Identify which cell holds the provided text, then report its (X, Y) central coordinate. 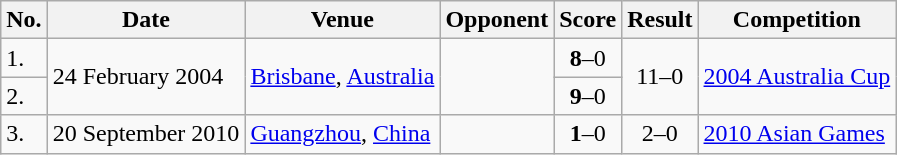
Venue (342, 20)
Brisbane, Australia (342, 77)
9–0 (588, 96)
Competition (797, 20)
Opponent (497, 20)
20 September 2010 (146, 134)
2010 Asian Games (797, 134)
1. (24, 58)
Guangzhou, China (342, 134)
2. (24, 96)
11–0 (660, 77)
1–0 (588, 134)
Date (146, 20)
2–0 (660, 134)
Score (588, 20)
No. (24, 20)
24 February 2004 (146, 77)
2004 Australia Cup (797, 77)
Result (660, 20)
8–0 (588, 58)
3. (24, 134)
